Return (X, Y) of the center of cell containing provided text 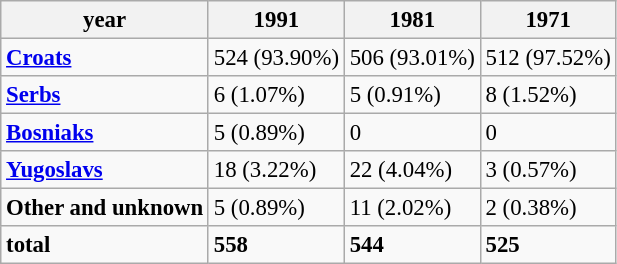
22 (4.04%) (412, 170)
506 (93.01%) (412, 58)
1971 (548, 20)
Bosniaks (105, 133)
18 (3.22%) (276, 170)
5 (0.91%) (412, 95)
3 (0.57%) (548, 170)
1981 (412, 20)
525 (548, 245)
558 (276, 245)
512 (97.52%) (548, 58)
8 (1.52%) (548, 95)
544 (412, 245)
total (105, 245)
6 (1.07%) (276, 95)
Yugoslavs (105, 170)
1991 (276, 20)
year (105, 20)
2 (0.38%) (548, 208)
524 (93.90%) (276, 58)
Serbs (105, 95)
Other and unknown (105, 208)
Croats (105, 58)
11 (2.02%) (412, 208)
